Provide the (x, y) coordinate of the cell's center where the given text is located.  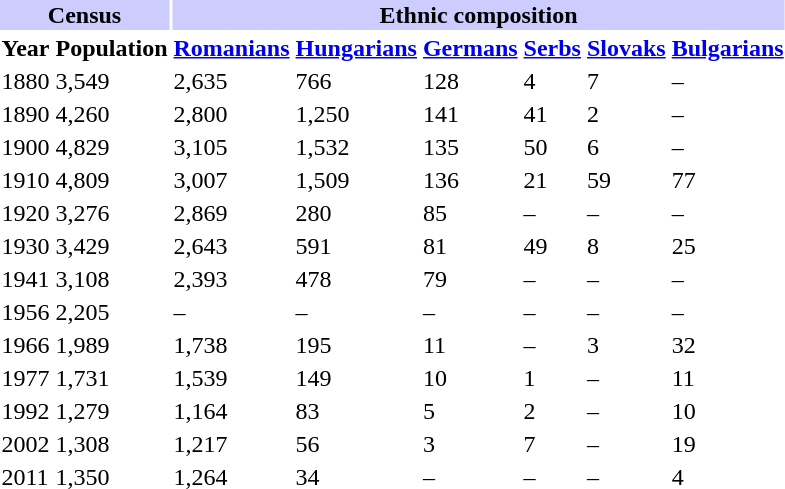
21 (552, 180)
4 (552, 81)
4,809 (112, 180)
3,108 (112, 279)
32 (728, 345)
Serbs (552, 48)
2,643 (232, 246)
Year (26, 48)
Germans (470, 48)
2,800 (232, 114)
Census (84, 15)
3,549 (112, 81)
3,105 (232, 147)
6 (626, 147)
1977 (26, 378)
49 (552, 246)
1,532 (356, 147)
766 (356, 81)
478 (356, 279)
1930 (26, 246)
50 (552, 147)
1,738 (232, 345)
3,429 (112, 246)
2,205 (112, 312)
3,007 (232, 180)
1,217 (232, 444)
1880 (26, 81)
1920 (26, 213)
1992 (26, 411)
Bulgarians (728, 48)
128 (470, 81)
1,250 (356, 114)
1,989 (112, 345)
81 (470, 246)
3,276 (112, 213)
1941 (26, 279)
135 (470, 147)
280 (356, 213)
25 (728, 246)
5 (470, 411)
1,539 (232, 378)
149 (356, 378)
4,829 (112, 147)
83 (356, 411)
4,260 (112, 114)
1956 (26, 312)
56 (356, 444)
195 (356, 345)
77 (728, 180)
1,279 (112, 411)
1900 (26, 147)
141 (470, 114)
59 (626, 180)
591 (356, 246)
Romanians (232, 48)
Ethnic composition (478, 15)
19 (728, 444)
136 (470, 180)
1910 (26, 180)
2,869 (232, 213)
2,635 (232, 81)
Slovaks (626, 48)
1966 (26, 345)
1,509 (356, 180)
Population (112, 48)
8 (626, 246)
79 (470, 279)
1,308 (112, 444)
85 (470, 213)
Hungarians (356, 48)
2002 (26, 444)
1,731 (112, 378)
1 (552, 378)
41 (552, 114)
1,164 (232, 411)
2,393 (232, 279)
1890 (26, 114)
